Pinpoint the cell where the given text exists, returning its (x, y) midpoint coordinate. 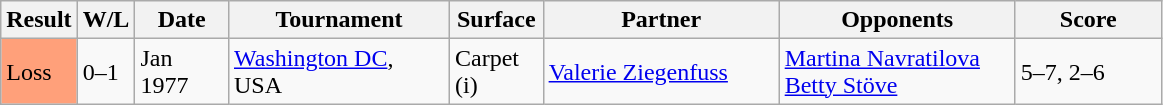
Opponents (897, 20)
5–7, 2–6 (1088, 72)
Carpet (i) (497, 72)
W/L (106, 20)
Surface (497, 20)
Partner (661, 20)
Result (39, 20)
Martina Navratilova Betty Stöve (897, 72)
Tournament (338, 20)
0–1 (106, 72)
Date (182, 20)
Loss (39, 72)
Jan 1977 (182, 72)
Washington DC, USA (338, 72)
Valerie Ziegenfuss (661, 72)
Score (1088, 20)
